Search for the cell housing the specified text and yield its [x, y] center coordinate. 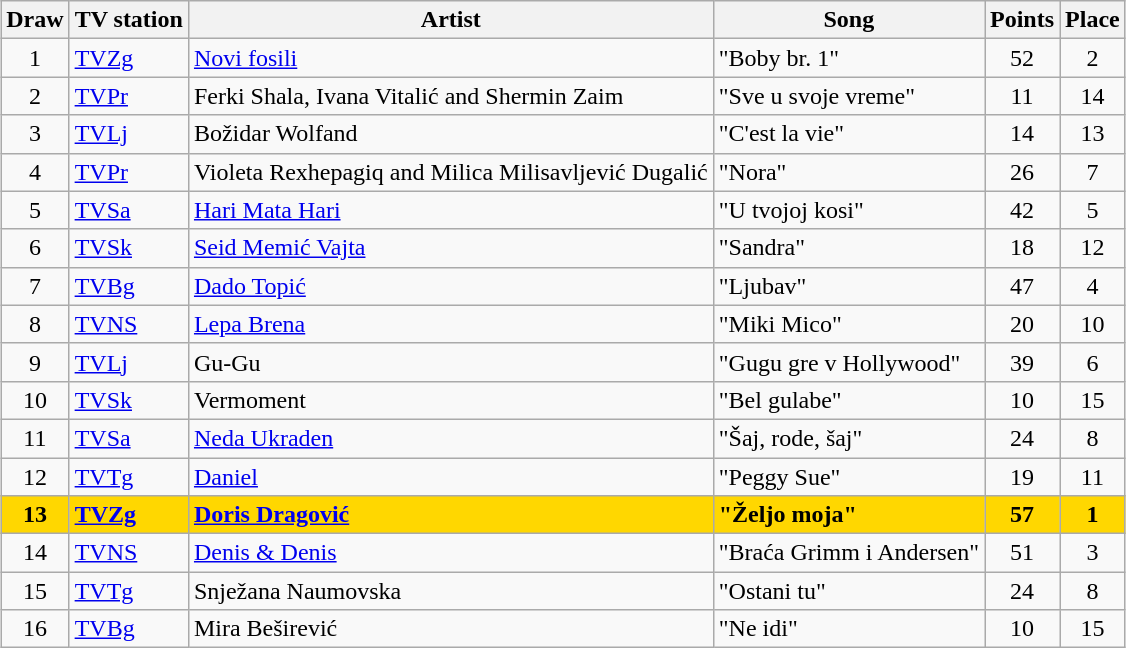
Snježana Naumovska [450, 591]
Artist [450, 20]
"Bel gulabe" [848, 400]
42 [1022, 210]
52 [1022, 58]
Mira Beširević [450, 629]
"Ostani tu" [848, 591]
"Peggy Sue" [848, 477]
18 [1022, 248]
"C'est la vie" [848, 134]
Draw [35, 20]
Gu-Gu [450, 362]
"Boby br. 1" [848, 58]
39 [1022, 362]
Ferki Shala, Ivana Vitalić and Shermin Zaim [450, 96]
"Braća Grimm i Andersen" [848, 553]
Song [848, 20]
Denis & Denis [450, 553]
Daniel [450, 477]
"Gugu gre v Hollywood" [848, 362]
"Miki Mico" [848, 324]
"Ne idi" [848, 629]
TV station [128, 20]
Novi fosili [450, 58]
Lepa Brena [450, 324]
20 [1022, 324]
"Ljubav" [848, 286]
26 [1022, 172]
51 [1022, 553]
19 [1022, 477]
47 [1022, 286]
"Sve u svoje vreme" [848, 96]
Doris Dragović [450, 515]
Božidar Wolfand [450, 134]
Points [1022, 20]
"Šaj, rode, šaj" [848, 438]
9 [35, 362]
"U tvojoj kosi" [848, 210]
Hari Mata Hari [450, 210]
"Sandra" [848, 248]
Neda Ukraden [450, 438]
"Nora" [848, 172]
Dado Topić [450, 286]
Vermoment [450, 400]
16 [35, 629]
Place [1093, 20]
"Željo moja" [848, 515]
Violeta Rexhepagiq and Milica Milisavljević Dugalić [450, 172]
Seid Memić Vajta [450, 248]
57 [1022, 515]
